For the text-containing cell, return its midpoint in (X, Y) coordinate format. 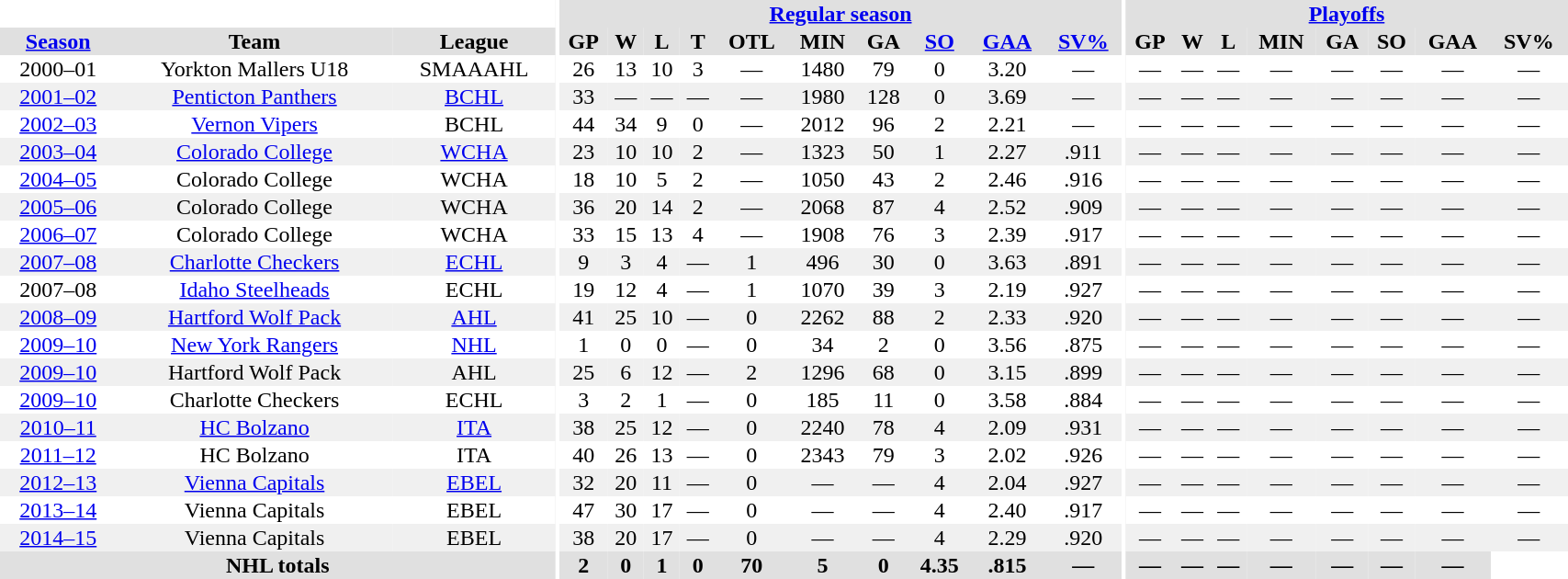
Regular season (840, 14)
1908 (822, 234)
Vernon Vipers (254, 124)
18 (584, 179)
78 (884, 427)
15 (626, 234)
96 (884, 124)
NHL totals (277, 565)
2014–15 (58, 538)
NHL (474, 345)
3.15 (1007, 372)
1480 (822, 69)
2.29 (1007, 538)
1070 (822, 289)
2.39 (1007, 234)
50 (884, 152)
2004–05 (58, 179)
36 (584, 207)
23 (584, 152)
43 (884, 179)
40 (584, 455)
2.19 (1007, 289)
2240 (822, 427)
.875 (1083, 345)
OTL (751, 41)
3.58 (1007, 400)
14 (661, 207)
70 (751, 565)
SMAAAHL (474, 69)
185 (822, 400)
2262 (822, 317)
2000–01 (58, 69)
39 (884, 289)
.926 (1083, 455)
41 (584, 317)
87 (884, 207)
New York Rangers (254, 345)
2013–14 (58, 510)
2.02 (1007, 455)
2.21 (1007, 124)
2006–07 (58, 234)
T (698, 41)
2.27 (1007, 152)
3.20 (1007, 69)
2.52 (1007, 207)
.899 (1083, 372)
2012 (822, 124)
496 (822, 262)
2005–06 (58, 207)
Idaho Steelheads (254, 289)
88 (884, 317)
.916 (1083, 179)
68 (884, 372)
32 (584, 482)
2.33 (1007, 317)
2.46 (1007, 179)
2010–11 (58, 427)
League (474, 41)
1050 (822, 179)
4.35 (939, 565)
2011–12 (58, 455)
128 (884, 96)
2012–13 (58, 482)
2003–04 (58, 152)
.815 (1007, 565)
.931 (1083, 427)
3.63 (1007, 262)
3.56 (1007, 345)
2.40 (1007, 510)
1980 (822, 96)
3.69 (1007, 96)
2.04 (1007, 482)
2343 (822, 455)
Playoffs (1347, 14)
Season (58, 41)
1323 (822, 152)
Team (254, 41)
6 (626, 372)
19 (584, 289)
.891 (1083, 262)
2.09 (1007, 427)
47 (584, 510)
.884 (1083, 400)
2068 (822, 207)
.911 (1083, 152)
Yorkton Mallers U18 (254, 69)
76 (884, 234)
44 (584, 124)
Penticton Panthers (254, 96)
2008–09 (58, 317)
2002–03 (58, 124)
.909 (1083, 207)
2001–02 (58, 96)
1296 (822, 372)
